Output the (X, Y) coordinate of the center of the cell containing the given text.  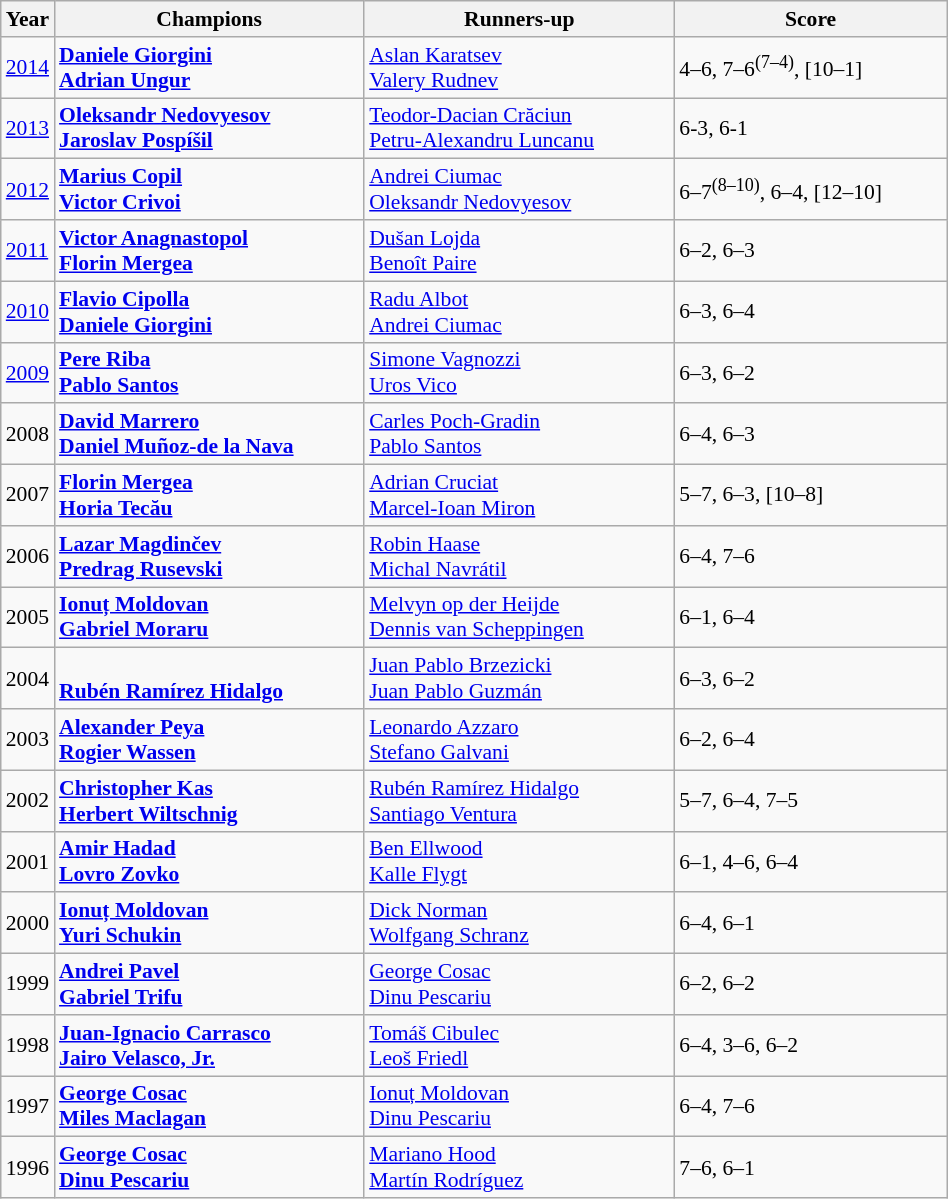
4–6, 7–6(7–4), [10–1] (810, 68)
6–4, 3–6, 6–2 (810, 1046)
David Marrero Daniel Muñoz-de la Nava (209, 434)
Year (28, 19)
6–2, 6–4 (810, 740)
Juan-Ignacio Carrasco Jairo Velasco, Jr. (209, 1046)
Juan Pablo Brzezicki Juan Pablo Guzmán (519, 678)
Champions (209, 19)
Melvyn op der Heijde Dennis van Scheppingen (519, 618)
Ben Ellwood Kalle Flygt (519, 862)
Ionuț Moldovan Gabriel Moraru (209, 618)
1997 (28, 1106)
Ionuț Moldovan Yuri Schukin (209, 924)
5–7, 6–4, 7–5 (810, 800)
Rubén Ramírez Hidalgo (209, 678)
2010 (28, 312)
Carles Poch-Gradin Pablo Santos (519, 434)
5–7, 6–3, [10–8] (810, 496)
2004 (28, 678)
Andrei Ciumac Oleksandr Nedovyesov (519, 190)
Simone Vagnozzi Uros Vico (519, 372)
2009 (28, 372)
Flavio Cipolla Daniele Giorgini (209, 312)
Tomáš Cibulec Leoš Friedl (519, 1046)
2003 (28, 740)
Rubén Ramírez Hidalgo Santiago Ventura (519, 800)
6–3, 6–4 (810, 312)
2006 (28, 556)
Robin Haase Michal Navrátil (519, 556)
1996 (28, 1168)
Christopher Kas Herbert Wiltschnig (209, 800)
Florin Mergea Horia Tecău (209, 496)
2002 (28, 800)
7–6, 6–1 (810, 1168)
6–2, 6–2 (810, 984)
6–1, 4–6, 6–4 (810, 862)
1998 (28, 1046)
Amir Hadad Lovro Zovko (209, 862)
Daniele Giorgini Adrian Ungur (209, 68)
Dick Norman Wolfgang Schranz (519, 924)
Marius Copil Victor Crivoi (209, 190)
Pere Riba Pablo Santos (209, 372)
2014 (28, 68)
Dušan Lojda Benoît Paire (519, 250)
Radu Albot Andrei Ciumac (519, 312)
Aslan Karatsev Valery Rudnev (519, 68)
6–2, 6–3 (810, 250)
2007 (28, 496)
1999 (28, 984)
6–1, 6–4 (810, 618)
Victor Anagnastopol Florin Mergea (209, 250)
2000 (28, 924)
Andrei Pavel Gabriel Trifu (209, 984)
2012 (28, 190)
Mariano Hood Martín Rodríguez (519, 1168)
Adrian Cruciat Marcel-Ioan Miron (519, 496)
Alexander Peya Rogier Wassen (209, 740)
Teodor-Dacian Crăciun Petru-Alexandru Luncanu (519, 128)
6-3, 6-1 (810, 128)
Runners-up (519, 19)
6–4, 6–3 (810, 434)
Ionuț Moldovan Dinu Pescariu (519, 1106)
2001 (28, 862)
Oleksandr Nedovyesov Jaroslav Pospíšil (209, 128)
6–4, 6–1 (810, 924)
2008 (28, 434)
Lazar Magdinčev Predrag Rusevski (209, 556)
George Cosac Miles Maclagan (209, 1106)
6–7(8–10), 6–4, [12–10] (810, 190)
2011 (28, 250)
2013 (28, 128)
2005 (28, 618)
Score (810, 19)
Leonardo Azzaro Stefano Galvani (519, 740)
